Return (X, Y) of the center of cell containing provided text 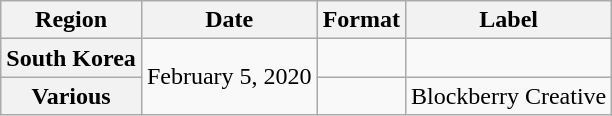
South Korea (72, 58)
Various (72, 96)
Label (508, 20)
Date (229, 20)
Region (72, 20)
Format (361, 20)
Blockberry Creative (508, 96)
February 5, 2020 (229, 77)
